Output the [X, Y] coordinate of the center of the cell containing the given text.  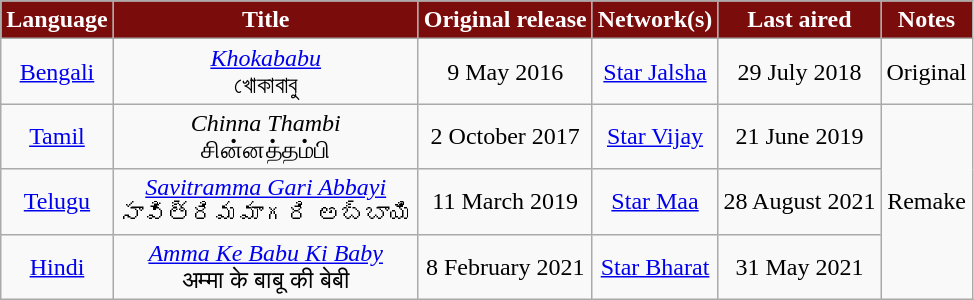
Tamil [57, 136]
Original release [505, 20]
Original [926, 72]
31 May 2021 [800, 266]
Title [266, 20]
Hindi [57, 266]
Network(s) [655, 20]
Star Jalsha [655, 72]
8 February 2021 [505, 266]
Remake [926, 202]
2 October 2017 [505, 136]
11 March 2019 [505, 202]
Star Vijay [655, 136]
21 June 2019 [800, 136]
Notes [926, 20]
Khokababu খোকাবাবু [266, 72]
Last aired [800, 20]
Bengali [57, 72]
Language [57, 20]
Telugu [57, 202]
Star Bharat [655, 266]
29 July 2018 [800, 72]
Savitramma Gari Abbayi సావిత్రిమమాగరి అబ్బాయి [266, 202]
Star Maa [655, 202]
28 August 2021 [800, 202]
9 May 2016 [505, 72]
Chinna Thambi சின்னத்தம்பி [266, 136]
Amma Ke Babu Ki Baby अम्मा के बाबू की बेबी [266, 266]
